Return the [X, Y] coordinate for the center point of the cell that contains the specified text.  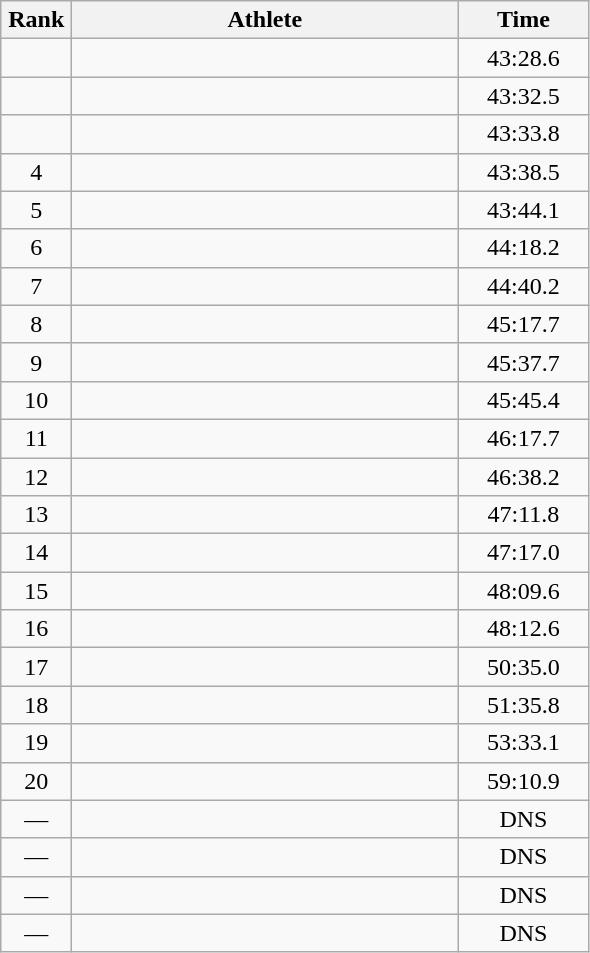
11 [36, 438]
8 [36, 324]
14 [36, 553]
47:11.8 [524, 515]
45:17.7 [524, 324]
18 [36, 705]
53:33.1 [524, 743]
10 [36, 400]
12 [36, 477]
48:09.6 [524, 591]
5 [36, 210]
43:28.6 [524, 58]
13 [36, 515]
17 [36, 667]
51:35.8 [524, 705]
4 [36, 172]
6 [36, 248]
43:33.8 [524, 134]
59:10.9 [524, 781]
43:44.1 [524, 210]
43:32.5 [524, 96]
45:45.4 [524, 400]
19 [36, 743]
20 [36, 781]
Rank [36, 20]
47:17.0 [524, 553]
15 [36, 591]
16 [36, 629]
44:18.2 [524, 248]
7 [36, 286]
46:17.7 [524, 438]
Time [524, 20]
9 [36, 362]
43:38.5 [524, 172]
48:12.6 [524, 629]
Athlete [265, 20]
46:38.2 [524, 477]
44:40.2 [524, 286]
45:37.7 [524, 362]
50:35.0 [524, 667]
